Return the [X, Y] coordinate for the center point of the cell that contains the specified text.  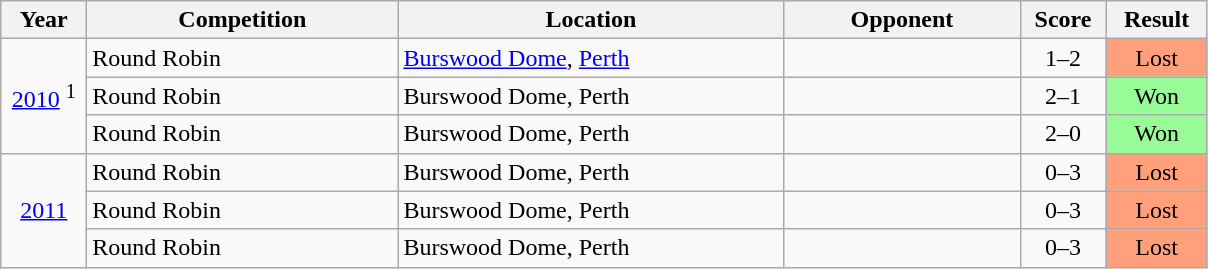
Score [1063, 20]
2011 [44, 210]
Year [44, 20]
1–2 [1063, 58]
2–0 [1063, 134]
Location [591, 20]
Result [1156, 20]
Opponent [902, 20]
2010 1 [44, 96]
Competition [242, 20]
2–1 [1063, 96]
